From the cell containing the given text, extract its center point as (X, Y) coordinate. 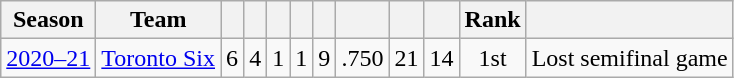
Season (48, 20)
.750 (362, 58)
Toronto Six (158, 58)
Team (158, 20)
Lost semifinal game (630, 58)
9 (324, 58)
21 (406, 58)
1st (492, 58)
6 (232, 58)
2020–21 (48, 58)
Rank (492, 20)
14 (442, 58)
4 (256, 58)
